Determine the (x, y) coordinate at the center of the cell enclosing the given text.  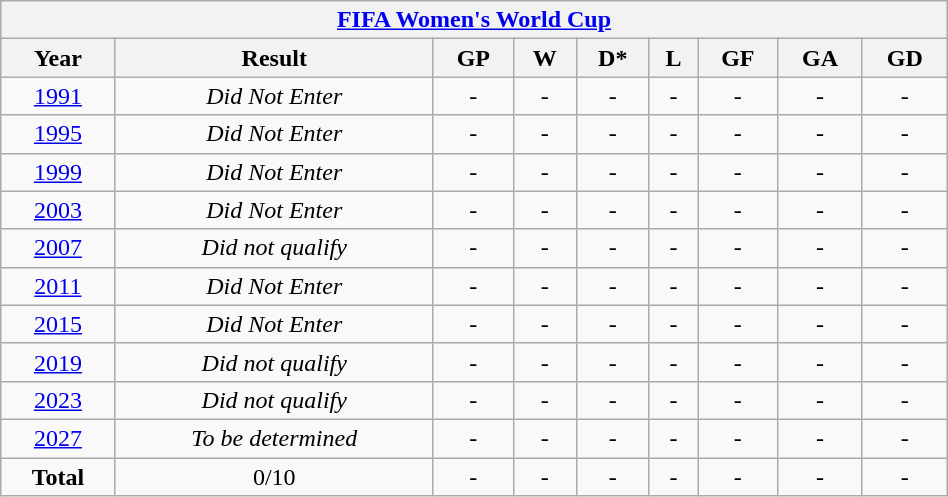
2019 (58, 362)
2007 (58, 248)
Year (58, 58)
To be determined (274, 438)
2003 (58, 210)
1991 (58, 96)
1995 (58, 134)
2027 (58, 438)
W (544, 58)
L (674, 58)
2011 (58, 286)
2015 (58, 324)
FIFA Women's World Cup (474, 20)
1999 (58, 172)
D* (612, 58)
2023 (58, 400)
Result (274, 58)
GF (738, 58)
0/10 (274, 477)
GA (820, 58)
GP (473, 58)
Total (58, 477)
GD (904, 58)
